Find where the given text appears and provide that cell's center as [x, y] coordinate. 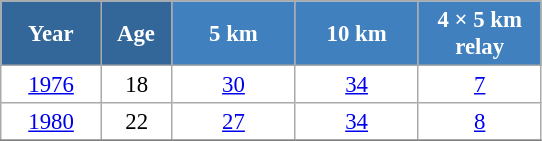
Year [52, 34]
Age [136, 34]
1980 [52, 122]
10 km [356, 34]
4 × 5 km relay [480, 34]
18 [136, 85]
22 [136, 122]
27 [234, 122]
1976 [52, 85]
7 [480, 85]
8 [480, 122]
5 km [234, 34]
30 [234, 85]
